Pinpoint the cell where the given text exists, returning its [X, Y] midpoint coordinate. 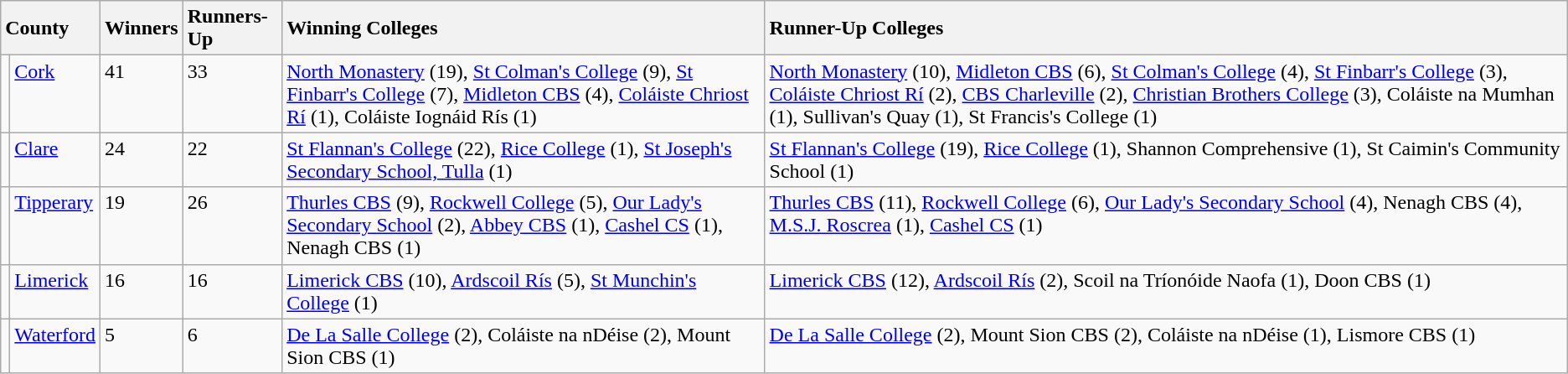
26 [232, 226]
19 [142, 226]
St Flannan's College (19), Rice College (1), Shannon Comprehensive (1), St Caimin's Community School (1) [1166, 159]
Waterford [55, 345]
Limerick CBS (10), Ardscoil Rís (5), St Munchin's College (1) [524, 292]
Cork [55, 94]
De La Salle College (2), Coláiste na nDéise (2), Mount Sion CBS (1) [524, 345]
5 [142, 345]
6 [232, 345]
24 [142, 159]
Runners-Up [232, 29]
County [50, 29]
Clare [55, 159]
Limerick CBS (12), Ardscoil Rís (2), Scoil na Tríonóide Naofa (1), Doon CBS (1) [1166, 292]
33 [232, 94]
Winners [142, 29]
North Monastery (19), St Colman's College (9), St Finbarr's College (7), Midleton CBS (4), Coláiste Chriost Rí (1), Coláiste Iognáid Rís (1) [524, 94]
Thurles CBS (11), Rockwell College (6), Our Lady's Secondary School (4), Nenagh CBS (4), M.S.J. Roscrea (1), Cashel CS (1) [1166, 226]
22 [232, 159]
Runner-Up Colleges [1166, 29]
Winning Colleges [524, 29]
St Flannan's College (22), Rice College (1), St Joseph's Secondary School, Tulla (1) [524, 159]
Tipperary [55, 226]
Thurles CBS (9), Rockwell College (5), Our Lady's Secondary School (2), Abbey CBS (1), Cashel CS (1), Nenagh CBS (1) [524, 226]
Limerick [55, 292]
De La Salle College (2), Mount Sion CBS (2), Coláiste na nDéise (1), Lismore CBS (1) [1166, 345]
41 [142, 94]
